Find where the given text appears and provide that cell's center as [x, y] coordinate. 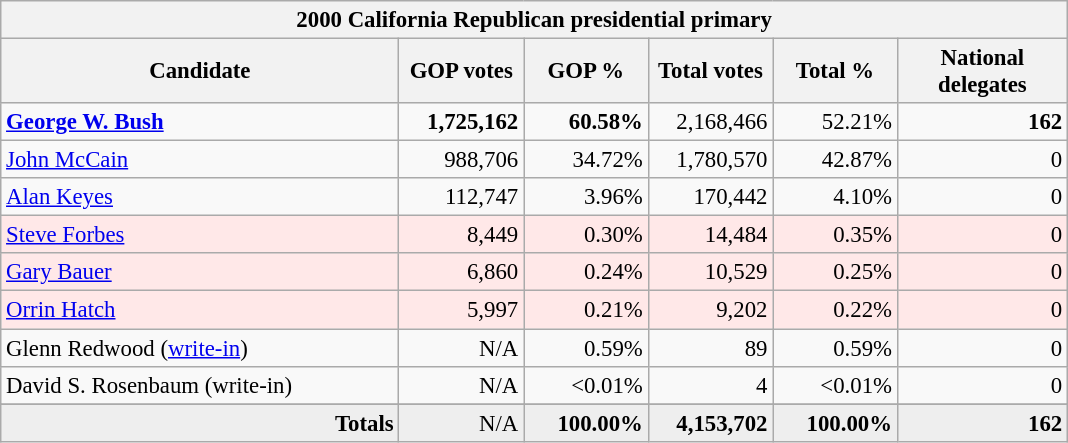
9,202 [710, 310]
3.96% [586, 197]
4 [710, 385]
Gary Bauer [200, 273]
Total votes [710, 72]
112,747 [462, 197]
4,153,702 [710, 423]
60.58% [586, 122]
Orrin Hatch [200, 310]
0.25% [836, 273]
6,860 [462, 273]
170,442 [710, 197]
GOP % [586, 72]
0.22% [836, 310]
John McCain [200, 160]
14,484 [710, 235]
89 [710, 348]
0.35% [836, 235]
4.10% [836, 197]
Steve Forbes [200, 235]
Total % [836, 72]
10,529 [710, 273]
988,706 [462, 160]
2,168,466 [710, 122]
0.24% [586, 273]
Candidate [200, 72]
George W. Bush [200, 122]
Alan Keyes [200, 197]
0.21% [586, 310]
5,997 [462, 310]
GOP votes [462, 72]
Totals [200, 423]
0.30% [586, 235]
34.72% [586, 160]
8,449 [462, 235]
Glenn Redwood (write-in) [200, 348]
David S. Rosenbaum (write-in) [200, 385]
1,725,162 [462, 122]
2000 California Republican presidential primary [534, 20]
1,780,570 [710, 160]
52.21% [836, 122]
42.87% [836, 160]
National delegates [982, 72]
